Output the [X, Y] coordinate of the center of the cell containing the given text.  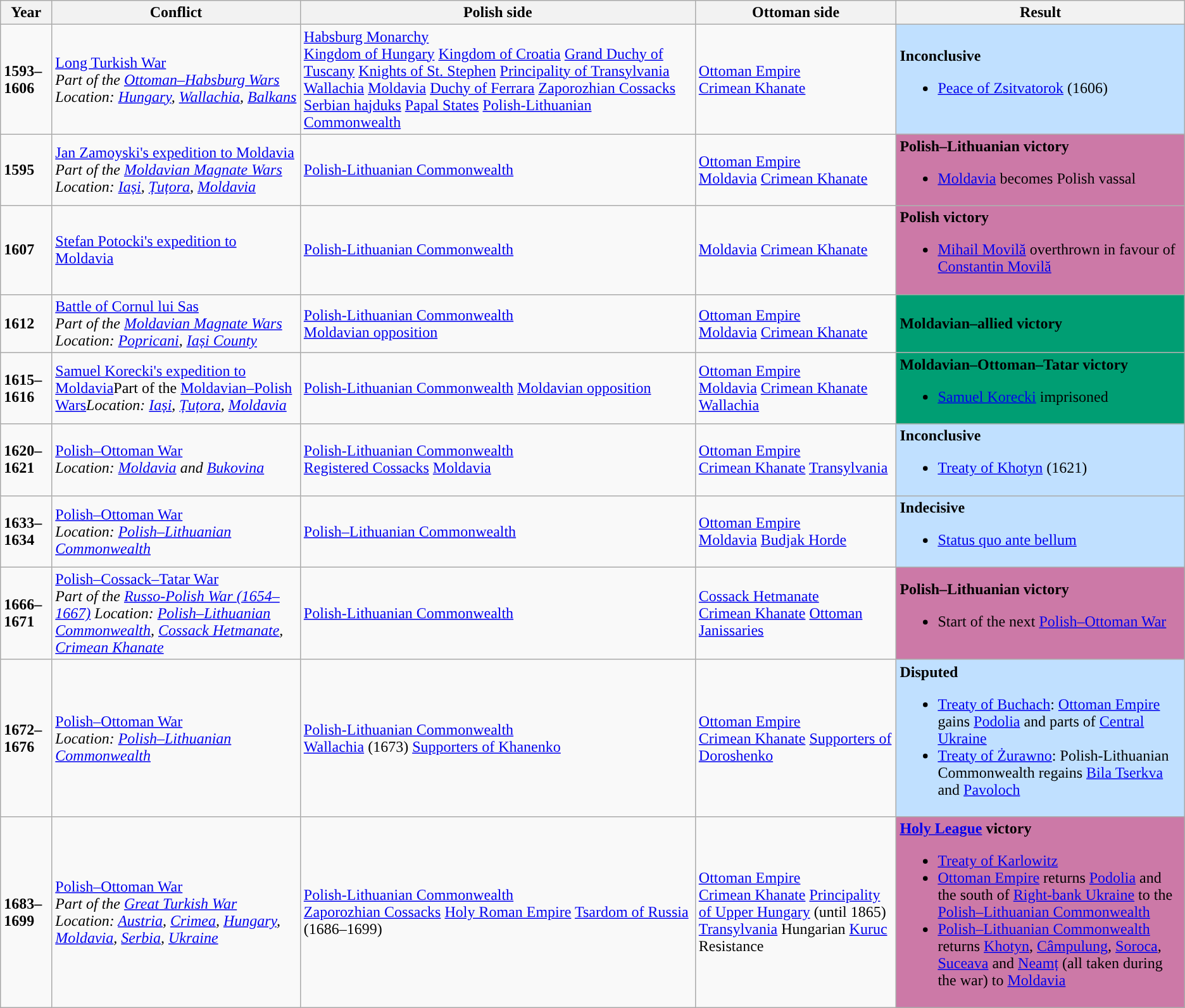
1595 [27, 170]
Polish-Lithuanian Commonwealth Registered Cossacks Moldavia [498, 459]
InconclusivePeace of Zsitvatorok (1606) [1041, 80]
Polish–Lithuanian victoryStart of the next Polish–Ottoman War [1041, 613]
Battle of Cornul lui SasPart of the Moldavian Magnate Wars Location: Popricani, Iași County [176, 323]
1612 [27, 323]
Polish–Cossack–Tatar WarPart of the Russo-Polish War (1654–1667) Location: Polish–Lithuanian Commonwealth, Cossack Hetmanate, Crimean Khanate [176, 613]
Moldavian–Ottoman–Tatar victorySamuel Korecki imprisoned [1041, 389]
Moldavia Crimean Khanate [796, 250]
Long Turkish WarPart of the Ottoman–Habsburg Wars Location: Hungary, Wallachia, Balkans [176, 80]
1683–1699 [27, 912]
1666–1671 [27, 613]
1620–1621 [27, 459]
Polish side [498, 13]
Polish–Ottoman WarPart of the Great Turkish War Location: Austria, Crimea, Hungary, Moldavia, Serbia, Ukraine [176, 912]
Polish-Lithuanian Commonwealth Wallachia (1673) Supporters of Khanenko [498, 738]
1633–1634 [27, 532]
Polish–Ottoman WarLocation: Moldavia and Bukovina [176, 459]
Jan Zamoyski's expedition to MoldaviaPart of the Moldavian Magnate Wars Location: Iași, Țuțora, Moldavia [176, 170]
Ottoman Empire Crimean Khanate Transylvania [796, 459]
Polish victoryMihail Movilă overthrown in favour of Constantin Movilă [1041, 250]
Result [1041, 13]
Polish-Lithuanian Commonwealth Zaporozhian Cossacks Holy Roman Empire Tsardom of Russia (1686–1699) [498, 912]
IndecisiveStatus quo ante bellum [1041, 532]
Ottoman Empire Moldavia Budjak Horde [796, 532]
Samuel Korecki's expedition to MoldaviaPart of the Moldavian–Polish WarsLocation: Iași, Țuțora, Moldavia [176, 389]
Ottoman Empire Crimean Khanate Principality of Upper Hungary (until 1865) Transylvania Hungarian Kuruc Resistance [796, 912]
Ottoman Empire Crimean Khanate [796, 80]
1672–1676 [27, 738]
Ottoman Empire Moldavia Crimean Khanate Wallachia [796, 389]
Ottoman side [796, 13]
1615–1616 [27, 389]
Conflict [176, 13]
Moldavian–allied victory [1041, 323]
InconclusiveTreaty of Khotyn (1621) [1041, 459]
1593–1606 [27, 80]
1607 [27, 250]
Year [27, 13]
Polish–Lithuanian Commonwealth [498, 532]
Cossack Hetmanate Crimean Khanate Ottoman Janissaries [796, 613]
Stefan Potocki's expedition to Moldavia [176, 250]
Ottoman Empire Crimean Khanate Supporters of Doroshenko [796, 738]
Polish–Lithuanian victoryMoldavia becomes Polish vassal [1041, 170]
